Provide the [X, Y] coordinate of the cell's center where the given text is located.  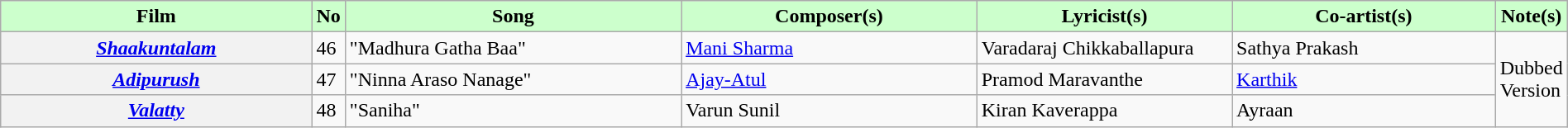
Song [513, 17]
Adipurush [156, 79]
Pramod Maravanthe [1104, 79]
Karthik [1365, 79]
Composer(s) [829, 17]
47 [328, 79]
Shaakuntalam [156, 48]
Mani Sharma [829, 48]
46 [328, 48]
Film [156, 17]
Lyricist(s) [1104, 17]
Note(s) [1532, 17]
"Saniha" [513, 111]
48 [328, 111]
Dubbed Version [1532, 79]
Co-artist(s) [1365, 17]
Ajay-Atul [829, 79]
Sathya Prakash [1365, 48]
Varun Sunil [829, 111]
Ayraan [1365, 111]
"Madhura Gatha Baa" [513, 48]
Kiran Kaverappa [1104, 111]
"Ninna Araso Nanage" [513, 79]
No [328, 17]
Valatty [156, 111]
Varadaraj Chikkaballapura [1104, 48]
